Detect which cell encompasses the target text, then output its [x, y] center coordinate. 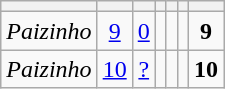
0 [144, 31]
? [144, 69]
